Identify which cell holds the provided text, then report its (X, Y) central coordinate. 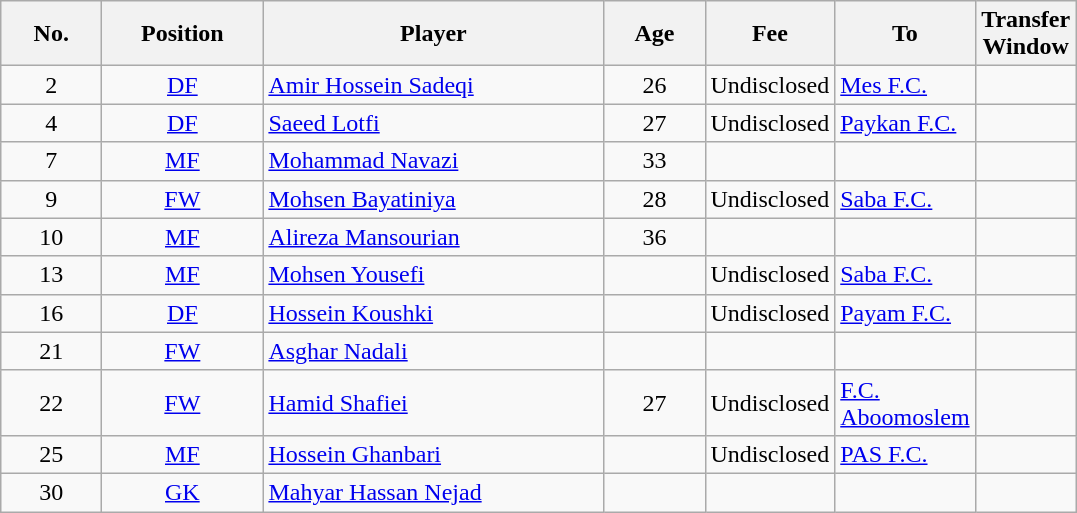
Amir Hossein Sadeqi (434, 85)
Transfer Window (1026, 34)
22 (52, 402)
28 (654, 199)
25 (52, 454)
Position (182, 34)
Age (654, 34)
F.C. Aboomoslem (905, 402)
4 (52, 123)
21 (52, 351)
Mes F.C. (905, 85)
26 (654, 85)
10 (52, 237)
Saeed Lotfi (434, 123)
Alireza Mansourian (434, 237)
Mohammad Navazi (434, 161)
16 (52, 313)
9 (52, 199)
Hossein Koushki (434, 313)
30 (52, 492)
Paykan F.C. (905, 123)
No. (52, 34)
13 (52, 275)
Fee (770, 34)
Asghar Nadali (434, 351)
7 (52, 161)
PAS F.C. (905, 454)
GK (182, 492)
Hamid Shafiei (434, 402)
Player (434, 34)
36 (654, 237)
2 (52, 85)
To (905, 34)
Mahyar Hassan Nejad (434, 492)
Payam F.C. (905, 313)
Hossein Ghanbari (434, 454)
Mohsen Bayatiniya (434, 199)
33 (654, 161)
Mohsen Yousefi (434, 275)
